Scan for the cell matching the given text and deliver its (X, Y) coordinate at center. 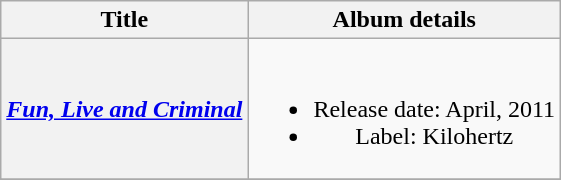
Release date: April, 2011Label: Kilohertz (404, 109)
Album details (404, 20)
Fun, Live and Criminal (124, 109)
Title (124, 20)
